Output the [X, Y] coordinate of the center of the cell containing the given text.  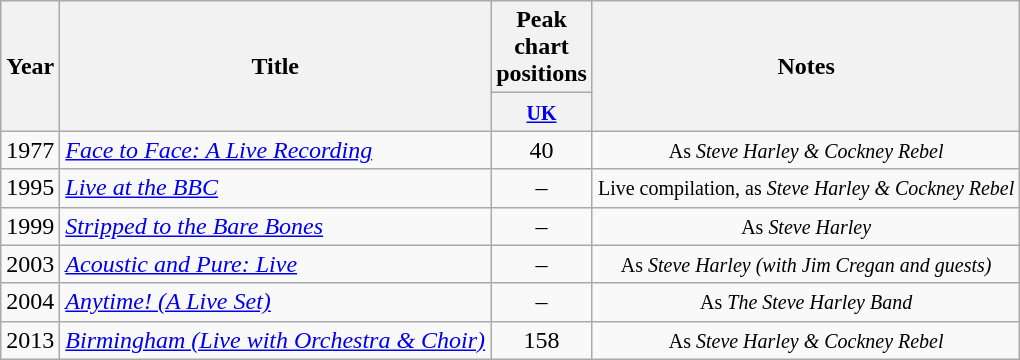
2013 [30, 340]
2004 [30, 302]
Acoustic and Pure: Live [276, 264]
158 [542, 340]
As The Steve Harley Band [806, 302]
1995 [30, 188]
Year [30, 66]
Notes [806, 66]
Title [276, 66]
Live at the BBC [276, 188]
40 [542, 150]
2003 [30, 264]
Stripped to the Bare Bones [276, 226]
As Steve Harley [806, 226]
Birmingham (Live with Orchestra & Choir) [276, 340]
1977 [30, 150]
1999 [30, 226]
UK [542, 112]
As Steve Harley (with Jim Cregan and guests) [806, 264]
Anytime! (A Live Set) [276, 302]
Live compilation, as Steve Harley & Cockney Rebel [806, 188]
Peak chart positions [542, 47]
Face to Face: A Live Recording [276, 150]
